Return (X, Y) of the center of cell containing provided text 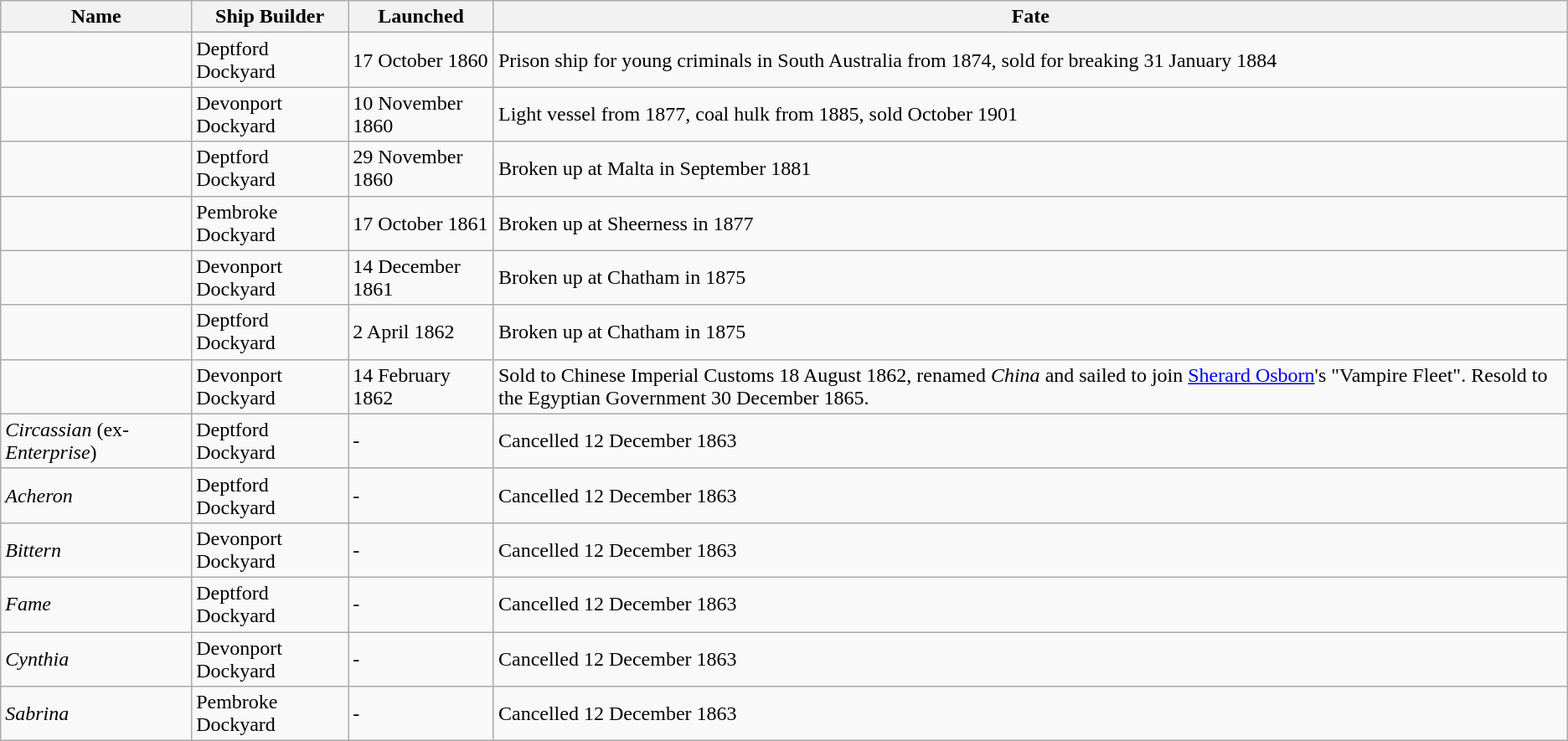
Broken up at Sheerness in 1877 (1030, 223)
Cynthia (96, 658)
Fate (1030, 17)
Prison ship for young criminals in South Australia from 1874, sold for breaking 31 January 1884 (1030, 60)
Ship Builder (270, 17)
2 April 1862 (421, 332)
Bittern (96, 549)
Launched (421, 17)
10 November 1860 (421, 114)
29 November 1860 (421, 169)
Sabrina (96, 713)
17 October 1860 (421, 60)
Acheron (96, 496)
14 December 1861 (421, 278)
Light vessel from 1877, coal hulk from 1885, sold October 1901 (1030, 114)
14 February 1862 (421, 387)
Circassian (ex-Enterprise) (96, 440)
17 October 1861 (421, 223)
Name (96, 17)
Fame (96, 605)
Broken up at Malta in September 1881 (1030, 169)
